From the cell containing the given text, extract its center point as (x, y) coordinate. 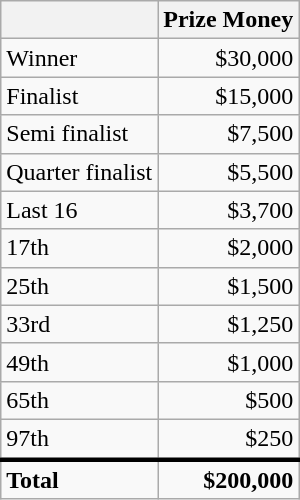
Quarter finalist (80, 172)
Finalist (80, 96)
Prize Money (228, 20)
33rd (80, 324)
$500 (228, 400)
49th (80, 362)
$7,500 (228, 134)
$1,000 (228, 362)
17th (80, 248)
$30,000 (228, 58)
Winner (80, 58)
97th (80, 439)
$200,000 (228, 479)
$5,500 (228, 172)
$2,000 (228, 248)
$15,000 (228, 96)
Total (80, 479)
$1,500 (228, 286)
Last 16 (80, 210)
$250 (228, 439)
Semi finalist (80, 134)
65th (80, 400)
$1,250 (228, 324)
25th (80, 286)
$3,700 (228, 210)
